Identify which cell holds the provided text, then report its [X, Y] central coordinate. 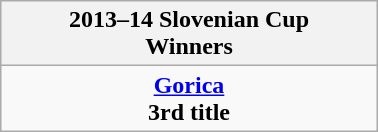
2013–14 Slovenian Cup Winners [189, 34]
Gorica3rd title [189, 98]
